Scan for the cell matching the given text and deliver its (x, y) coordinate at center. 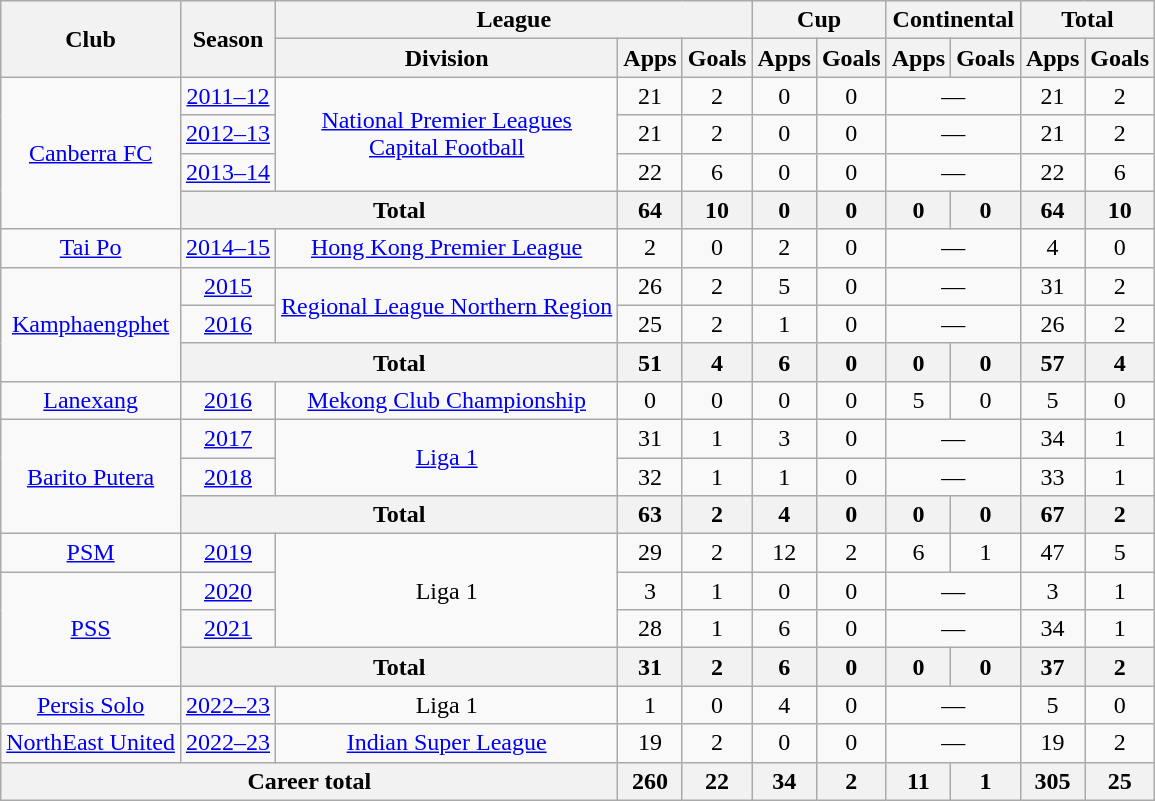
Career total (310, 781)
2017 (228, 438)
Cup (819, 20)
NorthEast United (91, 743)
Persis Solo (91, 705)
Kamphaengphet (91, 324)
2020 (228, 591)
12 (784, 553)
Continental (953, 20)
National Premier Leagues Capital Football (447, 134)
Tai Po (91, 248)
67 (1052, 515)
2013–14 (228, 172)
Club (91, 39)
2019 (228, 553)
Mekong Club Championship (447, 400)
2011–12 (228, 96)
11 (918, 781)
260 (650, 781)
33 (1052, 477)
Regional League Northern Region (447, 305)
Canberra FC (91, 153)
63 (650, 515)
32 (650, 477)
Season (228, 39)
29 (650, 553)
37 (1052, 667)
57 (1052, 362)
League (514, 20)
51 (650, 362)
47 (1052, 553)
2018 (228, 477)
Hong Kong Premier League (447, 248)
305 (1052, 781)
28 (650, 629)
Lanexang (91, 400)
2015 (228, 286)
PSM (91, 553)
PSS (91, 629)
Indian Super League (447, 743)
2014–15 (228, 248)
Barito Putera (91, 476)
Division (447, 58)
2012–13 (228, 134)
2021 (228, 629)
